Provide the [x, y] coordinate of the cell's center where the given text is located.  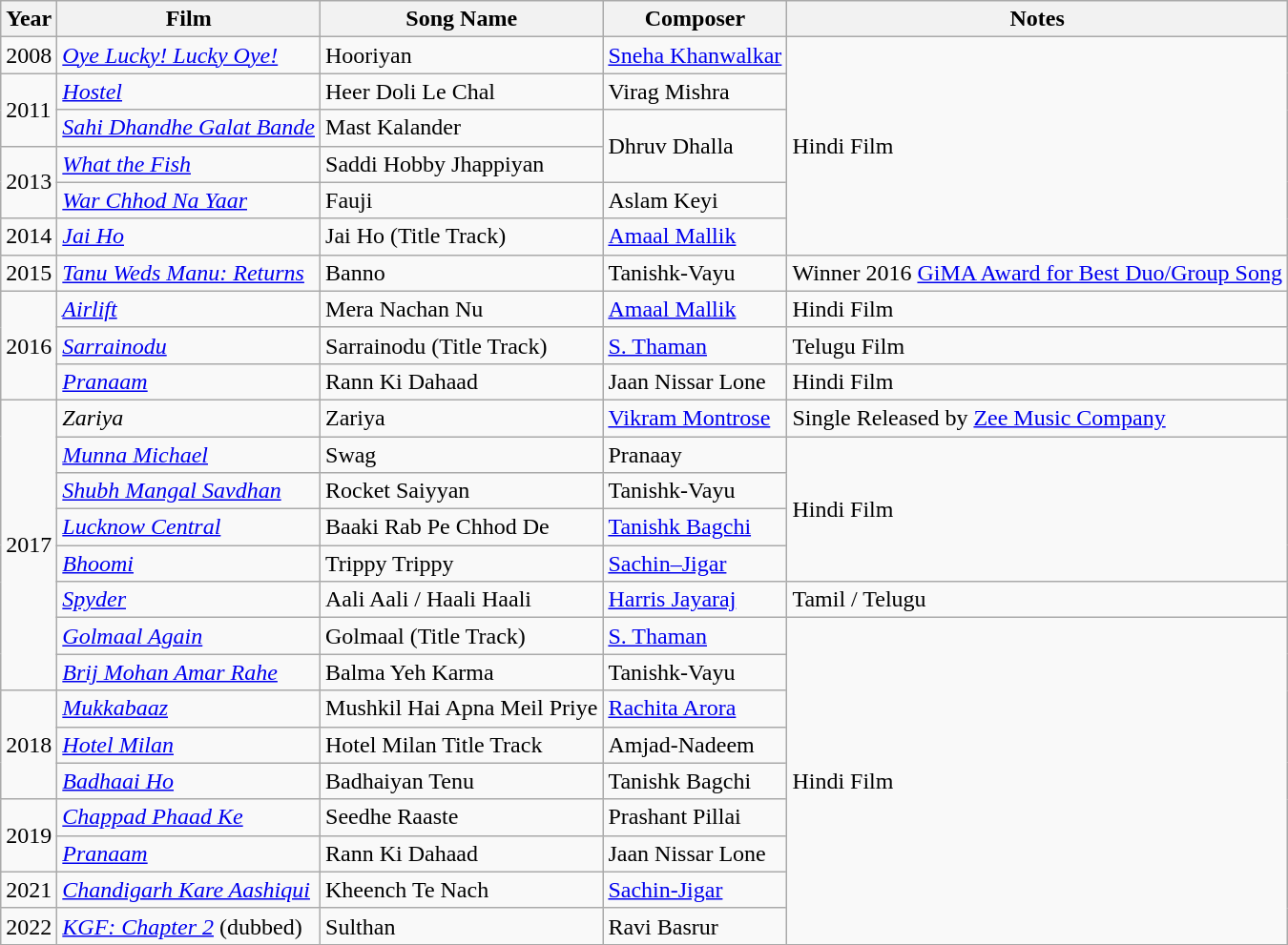
Jai Ho [189, 236]
2018 [29, 745]
Sneha Khanwalkar [695, 55]
Balma Yeh Karma [462, 672]
Chappad Phaad Ke [189, 817]
Mushkil Hai Apna Meil Priye [462, 709]
2017 [29, 544]
2011 [29, 110]
2019 [29, 835]
Sarrainodu (Title Track) [462, 345]
Kheench Te Nach [462, 890]
Golmaal Again [189, 636]
Film [189, 19]
Single Released by Zee Music Company [1038, 418]
Heer Doli Le Chal [462, 92]
Badhaai Ho [189, 781]
2015 [29, 273]
2013 [29, 182]
Amjad-Nadeem [695, 745]
Virag Mishra [695, 92]
Hotel Milan Title Track [462, 745]
Rocket Saiyyan [462, 491]
Sachin–Jigar [695, 564]
Airlift [189, 309]
Aali Aali / Haali Haali [462, 600]
Chandigarh Kare Aashiqui [189, 890]
Swag [462, 455]
Vikram Montrose [695, 418]
Saddi Hobby Jhappiyan [462, 164]
Rachita Arora [695, 709]
Golmaal (Title Track) [462, 636]
2016 [29, 345]
2022 [29, 926]
Mera Nachan Nu [462, 309]
Notes [1038, 19]
Shubh Mangal Savdhan [189, 491]
Aslam Keyi [695, 200]
War Chhod Na Yaar [189, 200]
Badhaiyan Tenu [462, 781]
Song Name [462, 19]
Tamil / Telugu [1038, 600]
Baaki Rab Pe Chhod De [462, 527]
Telugu Film [1038, 345]
Hotel Milan [189, 745]
Winner 2016 GiMA Award for Best Duo/Group Song [1038, 273]
Sulthan [462, 926]
Harris Jayaraj [695, 600]
Mast Kalander [462, 128]
Dhruv Dhalla [695, 146]
Jai Ho (Title Track) [462, 236]
KGF: Chapter 2 (dubbed) [189, 926]
Ravi Basrur [695, 926]
Tanu Weds Manu: Returns [189, 273]
2014 [29, 236]
Composer [695, 19]
Hooriyan [462, 55]
Spyder [189, 600]
Pranaay [695, 455]
Banno [462, 273]
Brij Mohan Amar Rahe [189, 672]
Sarrainodu [189, 345]
Hostel [189, 92]
2021 [29, 890]
Sahi Dhandhe Galat Bande [189, 128]
Lucknow Central [189, 527]
Trippy Trippy [462, 564]
Sachin-Jigar [695, 890]
Mukkabaaz [189, 709]
What the Fish [189, 164]
Bhoomi [189, 564]
Oye Lucky! Lucky Oye! [189, 55]
Year [29, 19]
2008 [29, 55]
Seedhe Raaste [462, 817]
Fauji [462, 200]
Prashant Pillai [695, 817]
Munna Michael [189, 455]
